Search for the cell housing the specified text and yield its [x, y] center coordinate. 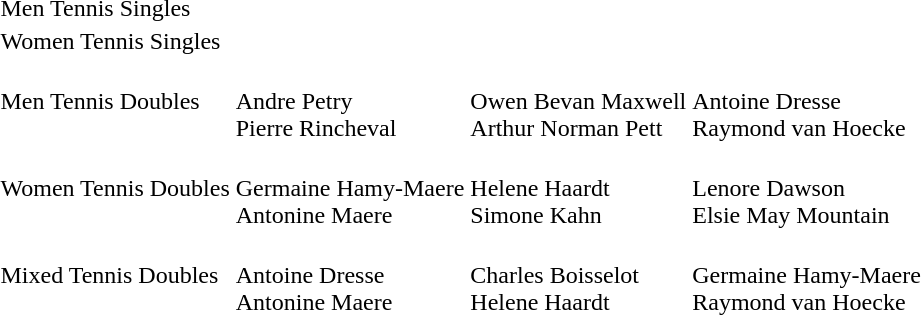
Owen Bevan MaxwellArthur Norman Pett [578, 101]
Andre PetryPierre Rincheval [350, 101]
Helene HaardtSimone Kahn [578, 188]
Germaine Hamy-MaereAntonine Maere [350, 188]
